Scan for the cell matching the given text and deliver its [X, Y] coordinate at center. 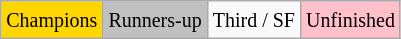
Champions [52, 20]
Runners-up [155, 20]
Unfinished [351, 20]
Third / SF [254, 20]
